Determine the [x, y] coordinate at the center of the cell enclosing the given text.  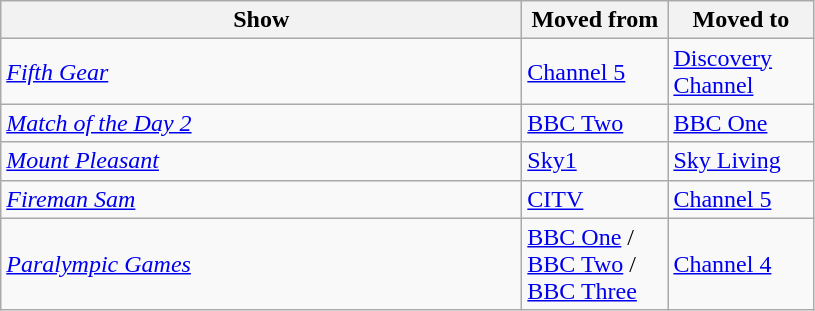
Moved to [741, 20]
Paralympic Games [262, 264]
Sky Living [741, 161]
BBC Two [595, 123]
Show [262, 20]
CITV [595, 199]
Match of the Day 2 [262, 123]
Fireman Sam [262, 199]
BBC One / BBC Two / BBC Three [595, 264]
Fifth Gear [262, 72]
Moved from [595, 20]
Channel 4 [741, 264]
Discovery Channel [741, 72]
Sky1 [595, 161]
BBC One [741, 123]
Mount Pleasant [262, 161]
